Return the (X, Y) coordinate for the center point of the cell that contains the specified text.  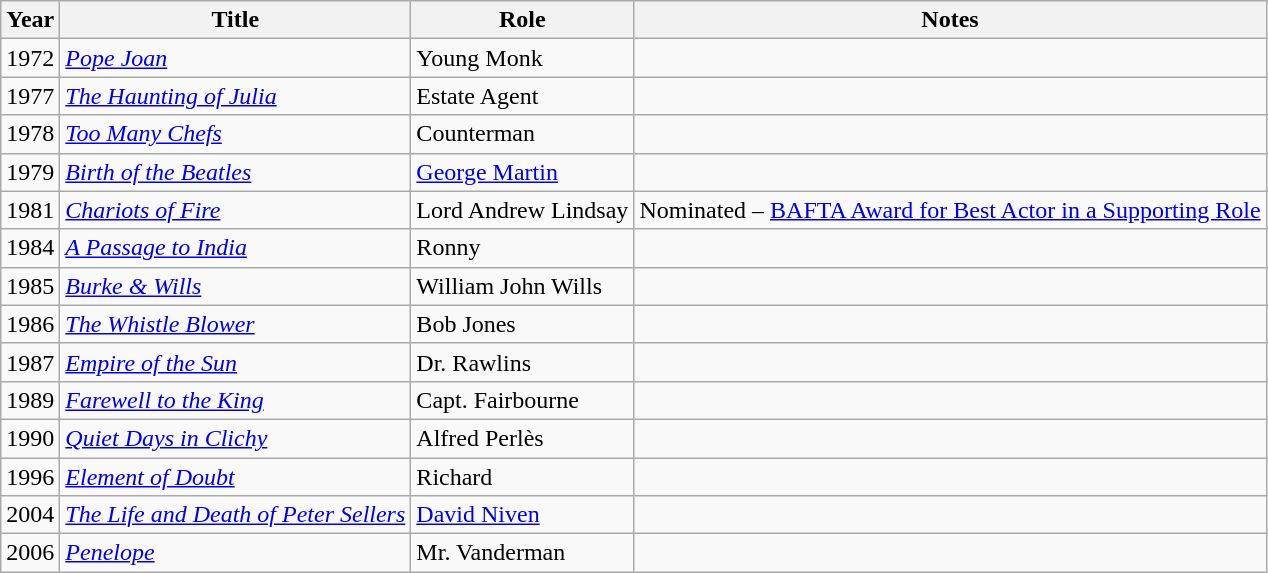
1972 (30, 58)
A Passage to India (236, 248)
Role (522, 20)
Alfred Perlès (522, 438)
1989 (30, 400)
1977 (30, 96)
1996 (30, 477)
1985 (30, 286)
Bob Jones (522, 324)
Young Monk (522, 58)
Element of Doubt (236, 477)
Capt. Fairbourne (522, 400)
Chariots of Fire (236, 210)
1979 (30, 172)
Empire of the Sun (236, 362)
1984 (30, 248)
2004 (30, 515)
Mr. Vanderman (522, 553)
William John Wills (522, 286)
1981 (30, 210)
The Life and Death of Peter Sellers (236, 515)
Counterman (522, 134)
The Haunting of Julia (236, 96)
1987 (30, 362)
Penelope (236, 553)
Nominated – BAFTA Award for Best Actor in a Supporting Role (950, 210)
Birth of the Beatles (236, 172)
Pope Joan (236, 58)
Year (30, 20)
Burke & Wills (236, 286)
Title (236, 20)
2006 (30, 553)
Notes (950, 20)
Ronny (522, 248)
David Niven (522, 515)
George Martin (522, 172)
Too Many Chefs (236, 134)
Quiet Days in Clichy (236, 438)
The Whistle Blower (236, 324)
1986 (30, 324)
Richard (522, 477)
1990 (30, 438)
Estate Agent (522, 96)
Dr. Rawlins (522, 362)
Farewell to the King (236, 400)
Lord Andrew Lindsay (522, 210)
1978 (30, 134)
